Determine the [x, y] coordinate at the center of the cell enclosing the given text.  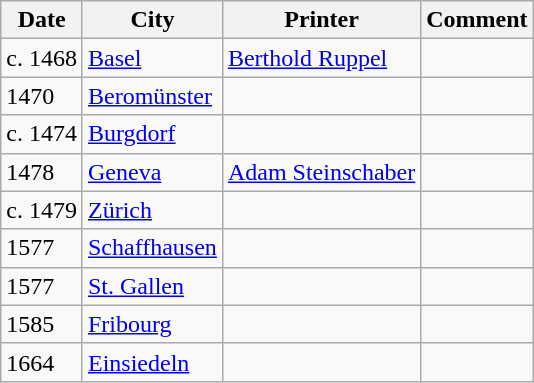
Comment [477, 20]
Zürich [152, 210]
Fribourg [152, 324]
St. Gallen [152, 286]
Burgdorf [152, 134]
c. 1474 [42, 134]
Date [42, 20]
Basel [152, 58]
1664 [42, 362]
Beromünster [152, 96]
City [152, 20]
Schaffhausen [152, 248]
Geneva [152, 172]
c. 1479 [42, 210]
1585 [42, 324]
Berthold Ruppel [321, 58]
1470 [42, 96]
Einsiedeln [152, 362]
Printer [321, 20]
c. 1468 [42, 58]
1478 [42, 172]
Adam Steinschaber [321, 172]
